Search for the cell housing the specified text and yield its [X, Y] center coordinate. 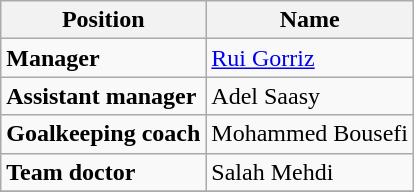
Adel Saasy [310, 96]
Mohammed Bousefi [310, 134]
Rui Gorriz [310, 58]
Name [310, 20]
Assistant manager [104, 96]
Team doctor [104, 172]
Manager [104, 58]
Position [104, 20]
Salah Mehdi [310, 172]
Goalkeeping coach [104, 134]
